For the text-containing cell, return its midpoint in [x, y] coordinate format. 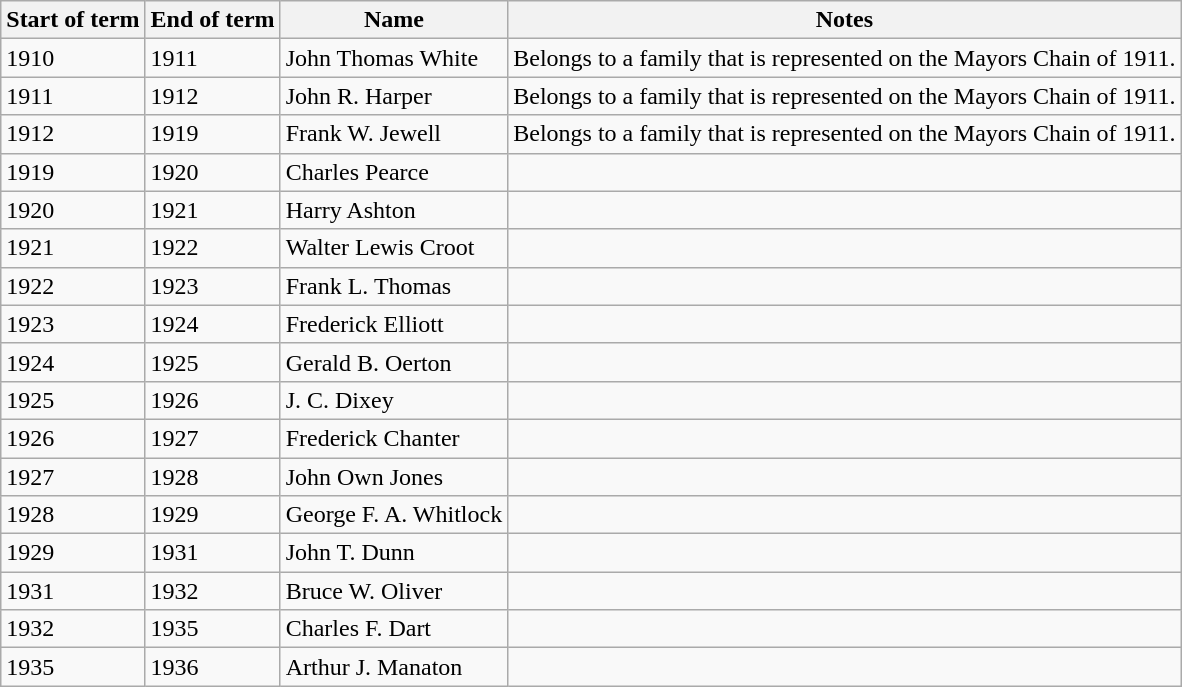
Name [394, 20]
Walter Lewis Croot [394, 248]
John Own Jones [394, 477]
Arthur J. Manaton [394, 667]
John Thomas White [394, 58]
Frederick Elliott [394, 324]
1910 [73, 58]
Bruce W. Oliver [394, 591]
John T. Dunn [394, 553]
Frank W. Jewell [394, 134]
George F. A. Whitlock [394, 515]
Gerald B. Oerton [394, 362]
Harry Ashton [394, 210]
1936 [212, 667]
Frank L. Thomas [394, 286]
End of term [212, 20]
John R. Harper [394, 96]
Charles F. Dart [394, 629]
J. C. Dixey [394, 400]
Notes [844, 20]
Charles Pearce [394, 172]
Start of term [73, 20]
Frederick Chanter [394, 438]
